Find where the given text appears and provide that cell's center as (X, Y) coordinate. 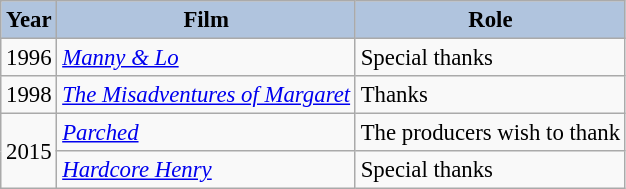
The producers wish to thank (490, 133)
Hardcore Henry (206, 170)
1996 (29, 58)
Parched (206, 133)
Role (490, 20)
2015 (29, 152)
Year (29, 20)
Thanks (490, 95)
The Misadventures of Margaret (206, 95)
1998 (29, 95)
Film (206, 20)
Manny & Lo (206, 58)
